Capture the cell that displays the provided text and extract its [x, y] central coordinate. 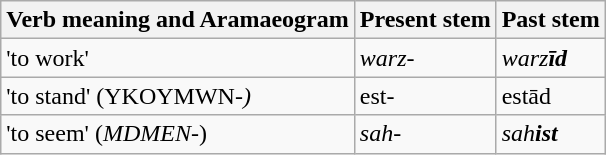
Verb meaning and Aramaeogram [178, 20]
sah- [425, 134]
'to work' [178, 58]
warzīd [550, 58]
'to seem' (MDMEN-) [178, 134]
estād [550, 96]
est- [425, 96]
'to stand' (YKOYMWN-) [178, 96]
warz- [425, 58]
sahist [550, 134]
Present stem [425, 20]
Past stem [550, 20]
